Return the (x, y) coordinate for the center point of the cell that contains the specified text.  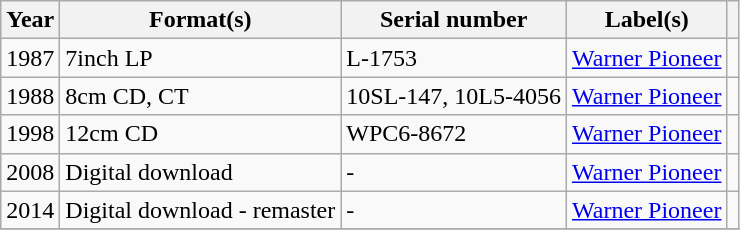
L-1753 (454, 58)
Digital download (200, 172)
Label(s) (647, 20)
1987 (30, 58)
1988 (30, 96)
Serial number (454, 20)
1998 (30, 134)
2014 (30, 210)
8cm CD, CT (200, 96)
7inch LP (200, 58)
Format(s) (200, 20)
2008 (30, 172)
Year (30, 20)
Digital download - remaster (200, 210)
WPC6-8672 (454, 134)
12cm CD (200, 134)
10SL-147, 10L5-4056 (454, 96)
